Pinpoint the cell where the given text exists, returning its (x, y) midpoint coordinate. 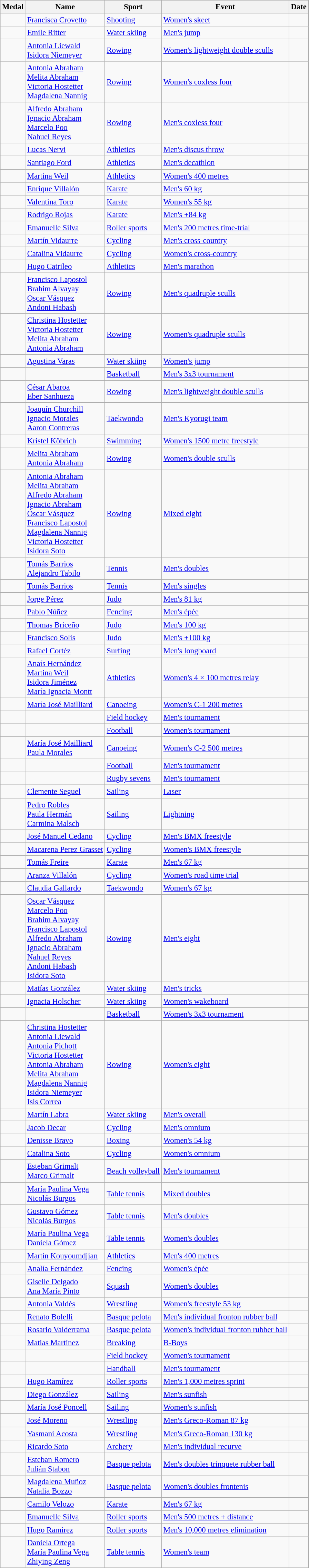
Men's Kyorugi team (225, 419)
Christina HostetterVictoria HostetterMelita AbrahamAntonia Abraham (65, 334)
María José Mailliard (65, 705)
Anaís HernándezMartina WeilIsidora JiménezMaría Ignacia Montt (65, 678)
Lucas Nervi (65, 150)
Women's 4 × 100 metres relay (225, 678)
Esteban RomeroJulián Stabon (65, 1464)
Men's coxless four (225, 123)
Women's jump (225, 361)
Women's 55 kg (225, 202)
Men's 100 kg (225, 625)
Antonia Valdés (65, 1304)
Francisca Crovetto (65, 20)
Women's double sculls (225, 459)
Men's 400 metres (225, 1256)
Men's cross-country (225, 241)
Women's C-2 500 metres (225, 748)
Ricardo Soto (65, 1446)
Men's individual recurve (225, 1446)
Men's quadruple sculls (225, 293)
Alfredo AbrahamIgnacio AbrahamMarcelo PooNahuel Reyes (65, 123)
Aranza Villalón (65, 875)
Men's 81 kg (225, 599)
Surfing (133, 651)
Esteban GrimaltMarco Grimalt (65, 1172)
Tomás Barrios Alejandro Tabilo (65, 568)
Hugo Catrileo (65, 267)
Enrique Villalón (65, 189)
Women's skeet (225, 20)
Men's discus throw (225, 150)
Handball (133, 1369)
B-Boys (225, 1343)
Claudia Gallardo (65, 888)
Women's quadruple sculls (225, 334)
Women's coxless four (225, 82)
Men's jump (225, 33)
Beach volleyball (133, 1172)
Kristel Köbrich (65, 441)
Swimming (133, 441)
Matías Martínez (65, 1343)
Mixed doubles (225, 1194)
Antonia AbrahamMelita AbrahamAlfredo AbrahamIgnacio AbrahamÓscar VásquezFrancisco LapostolMagdalena NannigVictoria HostetterIsidora Soto (65, 513)
Jacob Decar (65, 1128)
Men's eight (225, 938)
Christina HostetterAntonia LiewaldAntonia PichottVictoria HostetterAntonia AbrahamMelita AbrahamMagdalena NannigIsidora NiemeyerIsis Correa (65, 1065)
Diego González (65, 1395)
Tomás Freire (65, 862)
Men's 200 metres time-trial (225, 228)
Francisco Solis (65, 638)
Yasmani Acosta (65, 1434)
Medal (13, 7)
Men's +84 kg (225, 214)
Valentina Toro (65, 202)
Joaquín ChurchillIgnacio MoralesAaron Contreras (65, 419)
Gustavo GómezNicolás Burgos (65, 1216)
Women's omnium (225, 1154)
Women's sunfish (225, 1408)
Francisco LapostolBrahim AlvayayOscar VásquezAndoni Habash (65, 293)
Women's doubles frontenis (225, 1486)
Women's 400 metres (225, 176)
Archery (133, 1446)
Matías González (65, 988)
Oscar VásquezMarcelo PooBrahim AlvayayFrancisco LapostolAlfredo AbrahamIgnacio AbrahamNahuel ReyesAndoni HabashIsidora Soto (65, 938)
Rafael Cortéz (65, 651)
Martín Labra (65, 1115)
Camilo Velozo (65, 1504)
Men's omnium (225, 1128)
María Paulina VegaDaniela Gómez (65, 1238)
Women's road time trial (225, 875)
Renato Bolelli (65, 1317)
Catalina Soto (65, 1154)
Men's épée (225, 612)
Clemente Seguel (65, 792)
Sport (133, 7)
Men's individual fronton rubber ball (225, 1317)
Women's épée (225, 1269)
Antonia LiewaldIsidora Niemeyer (65, 50)
Melita AbrahamAntonia Abraham (65, 459)
Women's 1500 metre freestyle (225, 441)
Laser (225, 792)
Men's singles (225, 586)
Lightning (225, 814)
Analía Fernández (65, 1269)
Women's lightweight double sculls (225, 50)
Women's C-1 200 metres (225, 705)
Men's decathlon (225, 163)
Magdalena MuñozNatalia Bozzo (65, 1486)
Ignacia Holscher (65, 1001)
Emile Ritter (65, 33)
Denisse Bravo (65, 1140)
Mixed eight (225, 513)
Boxing (133, 1140)
Rosario Valderrama (65, 1330)
Squash (133, 1286)
Men's 60 kg (225, 189)
Women's individual fronton rubber ball (225, 1330)
Men's sunfish (225, 1395)
Men's doubles trinquete rubber ball (225, 1464)
Antonia AbrahamMelita AbrahamVictoria HostetterMagdalena Nannig (65, 82)
Rugby sevens (133, 779)
Martín Kouyoumdjian (65, 1256)
Women's 67 kg (225, 888)
Date (299, 7)
Men's tricks (225, 988)
Men's Greco-Roman 130 kg (225, 1434)
Giselle DelgadoAna María Pinto (65, 1286)
Men's lightweight double sculls (225, 392)
Jorge Pérez (65, 599)
Men's 500 metres + distance (225, 1517)
María José MailliardPaula Morales (65, 748)
Men's Greco-Roman 87 kg (225, 1420)
Men's 10,000 metres elimination (225, 1530)
María Paulina VegaNicolás Burgos (65, 1194)
César AbaroaEber Sanhueza (65, 392)
Men's +100 kg (225, 638)
Rodrigo Rojas (65, 214)
Men's BMX freestyle (225, 836)
Daniela OrtegaMaría Paulina VegaZhiying Zeng (65, 1552)
Tomás Barrios (65, 586)
Pablo Núñez (65, 612)
Men's 3x3 tournament (225, 374)
María José Poncell (65, 1408)
Men's 1,000 metres sprint (225, 1381)
Name (65, 7)
Santiago Ford (65, 163)
Agustina Varas (65, 361)
Women's 54 kg (225, 1140)
Women's 3x3 tournament (225, 1014)
Men's overall (225, 1115)
Martina Weil (65, 176)
Men's marathon (225, 267)
Women's freestyle 53 kg (225, 1304)
Men's longboard (225, 651)
Martín Vidaurre (65, 241)
Women's cross-country (225, 253)
Catalina Vidaurre (65, 253)
Women's wakeboard (225, 1001)
Women's eight (225, 1065)
José Manuel Cedano (65, 836)
Women's team (225, 1552)
Macarena Perez Grasset (65, 849)
Shooting (133, 20)
Event (225, 7)
José Moreno (65, 1420)
Thomas Briceño (65, 625)
Pedro RoblesPaula HermánCarmina Malsch (65, 814)
Women's BMX freestyle (225, 849)
Breaking (133, 1343)
